From the cell containing the given text, extract its center point as (x, y) coordinate. 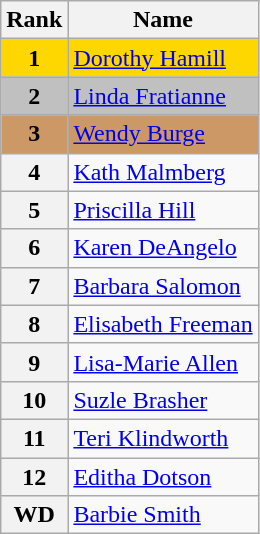
WD (34, 515)
4 (34, 172)
1 (34, 58)
Linda Fratianne (163, 96)
2 (34, 96)
12 (34, 477)
Elisabeth Freeman (163, 324)
Rank (34, 20)
10 (34, 400)
Dorothy Hamill (163, 58)
Kath Malmberg (163, 172)
Barbara Salomon (163, 286)
Wendy Burge (163, 134)
Barbie Smith (163, 515)
5 (34, 210)
8 (34, 324)
Name (163, 20)
Teri Klindworth (163, 438)
Lisa-Marie Allen (163, 362)
Priscilla Hill (163, 210)
3 (34, 134)
Editha Dotson (163, 477)
7 (34, 286)
Karen DeAngelo (163, 248)
6 (34, 248)
9 (34, 362)
Suzle Brasher (163, 400)
11 (34, 438)
